Scan for the cell matching the given text and deliver its (x, y) coordinate at center. 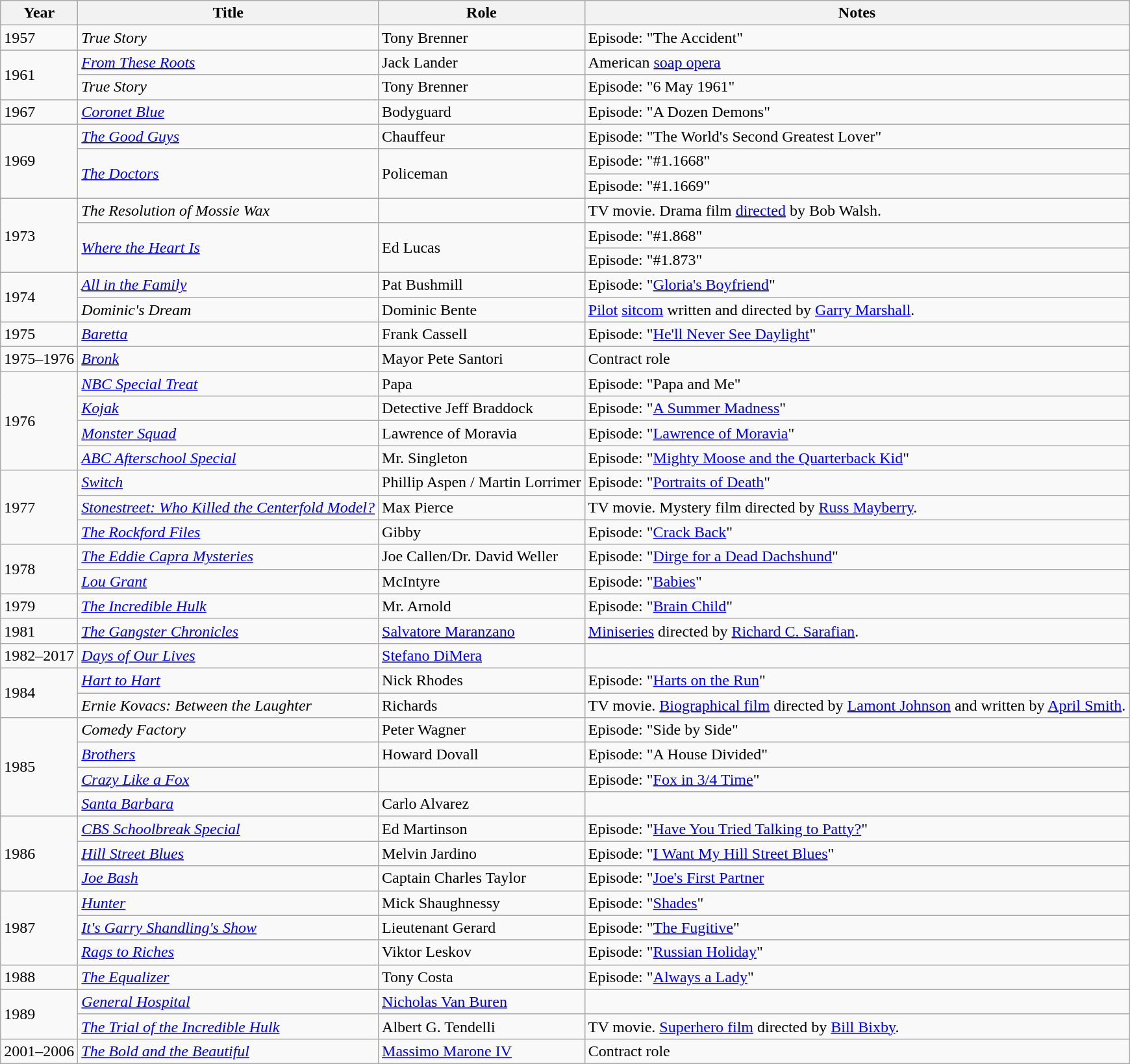
1985 (39, 767)
Episode: "I Want My Hill Street Blues" (857, 854)
Episode: "Russian Holiday" (857, 952)
The Gangster Chronicles (229, 631)
Episode: "A Dozen Demons" (857, 112)
Role (482, 13)
1957 (39, 38)
1969 (39, 161)
The Equalizer (229, 977)
Santa Barbara (229, 804)
Miniseries directed by Richard C. Sarafian. (857, 631)
Episode: "The Accident" (857, 38)
Episode: "Dirge for a Dead Dachshund" (857, 557)
Episode: "#1.1669" (857, 186)
Pilot sitcom written and directed by Garry Marshall. (857, 310)
Hunter (229, 903)
Episode: "Portraits of Death" (857, 483)
Peter Wagner (482, 730)
Year (39, 13)
Stefano DiMera (482, 655)
Where the Heart Is (229, 247)
1979 (39, 606)
Episode: "He'll Never See Daylight" (857, 335)
The Trial of the Incredible Hulk (229, 1026)
CBS Schoolbreak Special (229, 829)
1986 (39, 854)
Pat Bushmill (482, 285)
Gibby (482, 532)
Episode: "Babies" (857, 581)
Chauffeur (482, 136)
Coronet Blue (229, 112)
1981 (39, 631)
Episode: "Harts on the Run" (857, 680)
Stonestreet: Who Killed the Centerfold Model? (229, 507)
1988 (39, 977)
TV movie. Superhero film directed by Bill Bixby. (857, 1026)
Joe Callen/Dr. David Weller (482, 557)
Lou Grant (229, 581)
Howard Dovall (482, 755)
Viktor Leskov (482, 952)
Episode: "The World's Second Greatest Lover" (857, 136)
General Hospital (229, 1002)
Lawrence of Moravia (482, 433)
The Bold and the Beautiful (229, 1051)
Monster Squad (229, 433)
Nick Rhodes (482, 680)
1982–2017 (39, 655)
Rags to Riches (229, 952)
Massimo Marone IV (482, 1051)
Melvin Jardino (482, 854)
1973 (39, 235)
Episode: "Joe's First Partner (857, 878)
Episode: "Brain Child" (857, 606)
American soap opera (857, 62)
1975–1976 (39, 359)
Episode: "Crack Back" (857, 532)
1989 (39, 1014)
Ed Martinson (482, 829)
Episode: "#1.1668" (857, 161)
Episode: "Always a Lady" (857, 977)
Episode: "Papa and Me" (857, 384)
Lieutenant Gerard (482, 928)
It's Garry Shandling's Show (229, 928)
Episode: "Gloria's Boyfriend" (857, 285)
Ed Lucas (482, 247)
Tony Costa (482, 977)
The Eddie Capra Mysteries (229, 557)
1975 (39, 335)
ABC Afterschool Special (229, 458)
The Rockford Files (229, 532)
1977 (39, 507)
Captain Charles Taylor (482, 878)
Carlo Alvarez (482, 804)
Joe Bash (229, 878)
Jack Lander (482, 62)
TV movie. Biographical film directed by Lamont Johnson and written by April Smith. (857, 705)
From These Roots (229, 62)
Hill Street Blues (229, 854)
Episode: "6 May 1961" (857, 87)
Title (229, 13)
McIntyre (482, 581)
Episode: "A Summer Madness" (857, 409)
Days of Our Lives (229, 655)
TV movie. Mystery film directed by Russ Mayberry. (857, 507)
Notes (857, 13)
The Resolution of Mossie Wax (229, 210)
Albert G. Tendelli (482, 1026)
Nicholas Van Buren (482, 1002)
Switch (229, 483)
Comedy Factory (229, 730)
Episode: "#1.868" (857, 235)
All in the Family (229, 285)
Max Pierce (482, 507)
1984 (39, 692)
The Good Guys (229, 136)
Bodyguard (482, 112)
Crazy Like a Fox (229, 779)
The Incredible Hulk (229, 606)
Episode: "A House Divided" (857, 755)
Baretta (229, 335)
2001–2006 (39, 1051)
Mayor Pete Santori (482, 359)
Phillip Aspen / Martin Lorrimer (482, 483)
1987 (39, 928)
Frank Cassell (482, 335)
Episode: "#1.873" (857, 260)
1967 (39, 112)
Detective Jeff Braddock (482, 409)
Hart to Hart (229, 680)
1976 (39, 421)
Dominic's Dream (229, 310)
NBC Special Treat (229, 384)
1978 (39, 569)
1974 (39, 297)
Episode: "Shades" (857, 903)
Richards (482, 705)
Salvatore Maranzano (482, 631)
Episode: "Lawrence of Moravia" (857, 433)
Kojak (229, 409)
Episode: "Side by Side" (857, 730)
Policeman (482, 173)
Mr. Singleton (482, 458)
Bronk (229, 359)
1961 (39, 75)
Episode: "Have You Tried Talking to Patty?" (857, 829)
Episode: "Mighty Moose and the Quarterback Kid" (857, 458)
The Doctors (229, 173)
Episode: "Fox in 3/4 Time" (857, 779)
TV movie. Drama film directed by Bob Walsh. (857, 210)
Dominic Bente (482, 310)
Mr. Arnold (482, 606)
Episode: "The Fugitive" (857, 928)
Ernie Kovacs: Between the Laughter (229, 705)
Papa (482, 384)
Brothers (229, 755)
Mick Shaughnessy (482, 903)
